Detect which cell encompasses the target text, then output its [x, y] center coordinate. 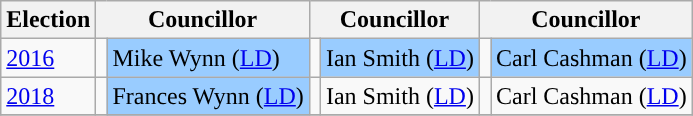
Election [48, 20]
Frances Wynn (LD) [208, 96]
2016 [48, 58]
Mike Wynn (LD) [208, 58]
2018 [48, 96]
